Return [X, Y] of the center of cell containing provided text 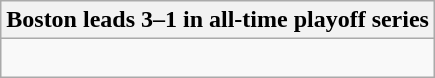
Boston leads 3–1 in all-time playoff series [218, 20]
